Provide the (X, Y) coordinate of the cell's center where the given text is located.  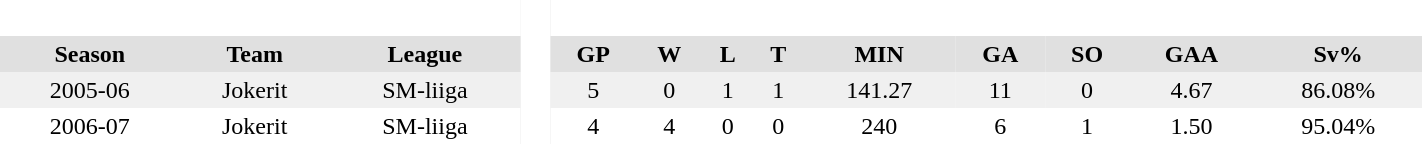
Sv% (1338, 54)
1.50 (1191, 126)
2005-06 (90, 90)
SO (1088, 54)
GA (1000, 54)
Season (90, 54)
2006-07 (90, 126)
MIN (878, 54)
141.27 (878, 90)
4.67 (1191, 90)
GP (592, 54)
11 (1000, 90)
6 (1000, 126)
League (425, 54)
86.08% (1338, 90)
Team (255, 54)
95.04% (1338, 126)
T (778, 54)
5 (592, 90)
240 (878, 126)
L (727, 54)
W (670, 54)
GAA (1191, 54)
